Capture the cell that displays the provided text and extract its (X, Y) central coordinate. 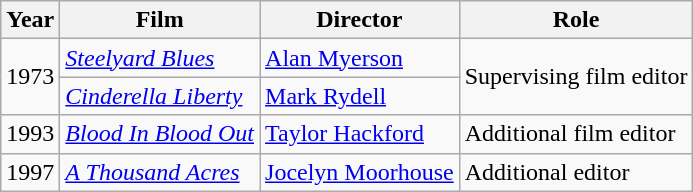
Additional editor (576, 172)
Cinderella Liberty (160, 96)
Steelyard Blues (160, 58)
Role (576, 20)
Director (360, 20)
1973 (30, 77)
Mark Rydell (360, 96)
1997 (30, 172)
Supervising film editor (576, 77)
Taylor Hackford (360, 134)
1993 (30, 134)
A Thousand Acres (160, 172)
Additional film editor (576, 134)
Jocelyn Moorhouse (360, 172)
Film (160, 20)
Alan Myerson (360, 58)
Year (30, 20)
Blood In Blood Out (160, 134)
